Provide the [X, Y] coordinate of the cell's center where the given text is located.  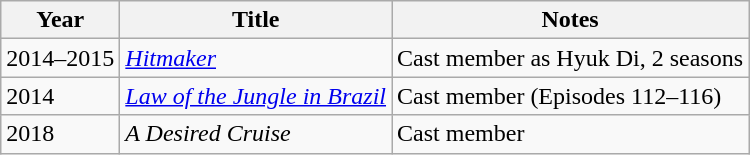
2014–2015 [60, 58]
Notes [570, 20]
Title [256, 20]
Hitmaker [256, 58]
Year [60, 20]
Cast member [570, 134]
2018 [60, 134]
Cast member as Hyuk Di, 2 seasons [570, 58]
2014 [60, 96]
A Desired Cruise [256, 134]
Law of the Jungle in Brazil [256, 96]
Cast member (Episodes 112–116) [570, 96]
